Output the [x, y] coordinate of the center of the cell containing the given text.  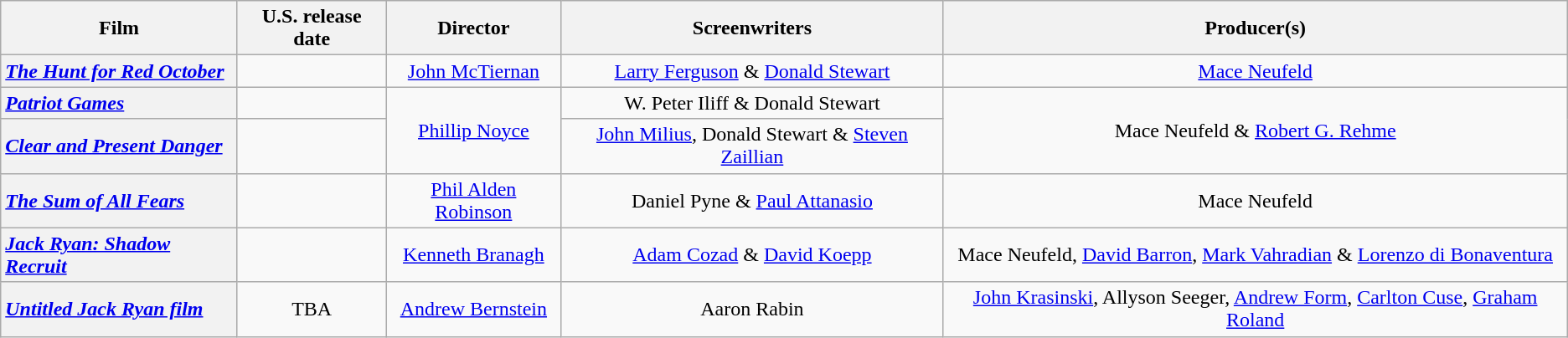
The Hunt for Red October [119, 71]
Clear and Present Danger [119, 146]
John Milius, Donald Stewart & Steven Zaillian [752, 146]
Director [474, 28]
Phillip Noyce [474, 131]
Phil Alden Robinson [474, 201]
TBA [312, 310]
Aaron Rabin [752, 310]
W. Peter Iliff & Donald Stewart [752, 103]
The Sum of All Fears [119, 201]
John McTiernan [474, 71]
John Krasinski, Allyson Seeger, Andrew Form, Carlton Cuse, Graham Roland [1255, 310]
Untitled Jack Ryan film [119, 310]
Film [119, 28]
Kenneth Branagh [474, 254]
Adam Cozad & David Koepp [752, 254]
Mace Neufeld, David Barron, Mark Vahradian & Lorenzo di Bonaventura [1255, 254]
U.S. release date [312, 28]
Daniel Pyne & Paul Attanasio [752, 201]
Mace Neufeld & Robert G. Rehme [1255, 131]
Screenwriters [752, 28]
Jack Ryan: Shadow Recruit [119, 254]
Andrew Bernstein [474, 310]
Larry Ferguson & Donald Stewart [752, 71]
Patriot Games [119, 103]
Producer(s) [1255, 28]
